Find where the given text appears and provide that cell's center as [x, y] coordinate. 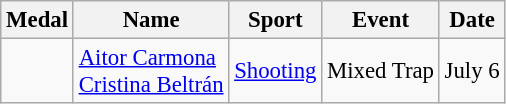
Medal [38, 20]
July 6 [472, 72]
Sport [276, 20]
Name [150, 20]
Shooting [276, 72]
Aitor CarmonaCristina Beltrán [150, 72]
Mixed Trap [381, 72]
Date [472, 20]
Event [381, 20]
